Detect which cell encompasses the target text, then output its (X, Y) center coordinate. 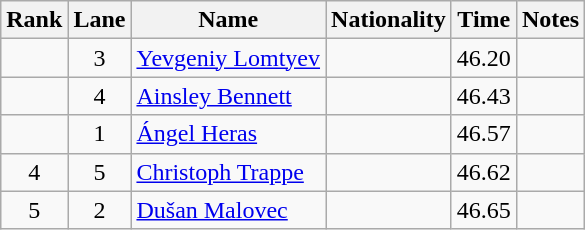
Name (228, 20)
Notes (550, 20)
46.62 (484, 172)
Ainsley Bennett (228, 96)
46.20 (484, 58)
Nationality (389, 20)
Rank (34, 20)
46.57 (484, 134)
3 (100, 58)
46.43 (484, 96)
Lane (100, 20)
Yevgeniy Lomtyev (228, 58)
Dušan Malovec (228, 210)
46.65 (484, 210)
Ángel Heras (228, 134)
2 (100, 210)
Christoph Trappe (228, 172)
Time (484, 20)
1 (100, 134)
